Output the [x, y] coordinate of the center of the cell containing the given text.  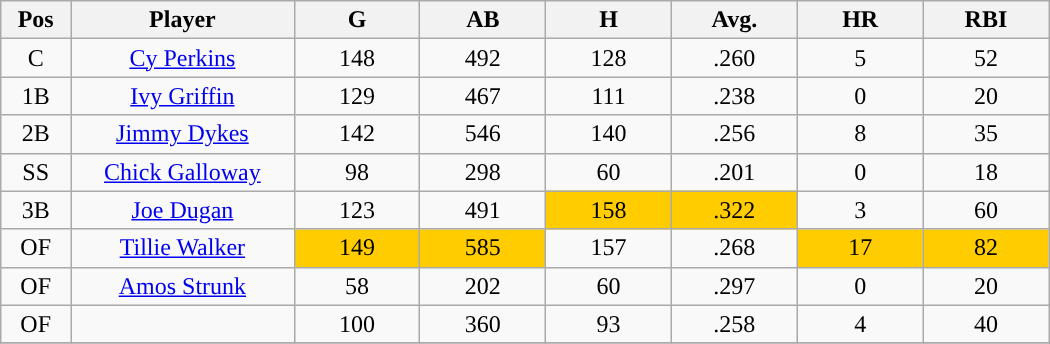
52 [986, 58]
157 [609, 248]
140 [609, 134]
546 [483, 134]
100 [357, 324]
4 [860, 324]
129 [357, 96]
360 [483, 324]
Player [183, 20]
585 [483, 248]
123 [357, 210]
2B [36, 134]
98 [357, 172]
82 [986, 248]
3B [36, 210]
Jimmy Dykes [183, 134]
202 [483, 286]
142 [357, 134]
111 [609, 96]
Chick Galloway [183, 172]
18 [986, 172]
SS [36, 172]
.268 [734, 248]
3 [860, 210]
149 [357, 248]
RBI [986, 20]
Joe Dugan [183, 210]
8 [860, 134]
148 [357, 58]
40 [986, 324]
.201 [734, 172]
AB [483, 20]
492 [483, 58]
158 [609, 210]
1B [36, 96]
G [357, 20]
.322 [734, 210]
298 [483, 172]
.258 [734, 324]
C [36, 58]
17 [860, 248]
93 [609, 324]
.238 [734, 96]
Pos [36, 20]
Ivy Griffin [183, 96]
Amos Strunk [183, 286]
35 [986, 134]
5 [860, 58]
491 [483, 210]
H [609, 20]
Cy Perkins [183, 58]
.260 [734, 58]
.297 [734, 286]
.256 [734, 134]
HR [860, 20]
58 [357, 286]
467 [483, 96]
Tillie Walker [183, 248]
Avg. [734, 20]
128 [609, 58]
